Provide the (X, Y) coordinate of the cell's center where the given text is located.  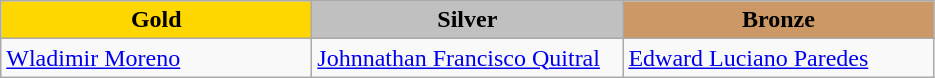
Silver (468, 20)
Johnnathan Francisco Quitral (468, 58)
Gold (156, 20)
Edward Luciano Paredes (778, 58)
Wladimir Moreno (156, 58)
Bronze (778, 20)
